Extract the (x, y) coordinate from the center of the cell holding the provided text.  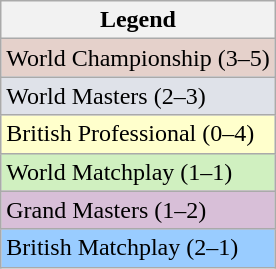
British Professional (0–4) (138, 134)
Legend (138, 20)
World Championship (3–5) (138, 58)
Grand Masters (1–2) (138, 210)
British Matchplay (2–1) (138, 248)
World Matchplay (1–1) (138, 172)
World Masters (2–3) (138, 96)
